Locate the cell with the specified text and output its [x, y] center coordinate. 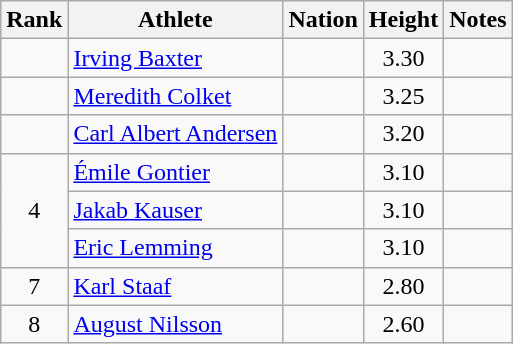
8 [34, 324]
Carl Albert Andersen [176, 134]
Notes [478, 20]
2.80 [403, 286]
3.30 [403, 58]
Meredith Colket [176, 96]
Height [403, 20]
Rank [34, 20]
2.60 [403, 324]
3.25 [403, 96]
August Nilsson [176, 324]
Émile Gontier [176, 172]
Jakab Kauser [176, 210]
Nation [323, 20]
Eric Lemming [176, 248]
Karl Staaf [176, 286]
Athlete [176, 20]
3.20 [403, 134]
4 [34, 210]
7 [34, 286]
Irving Baxter [176, 58]
